Determine the [x, y] coordinate at the center of the cell enclosing the given text.  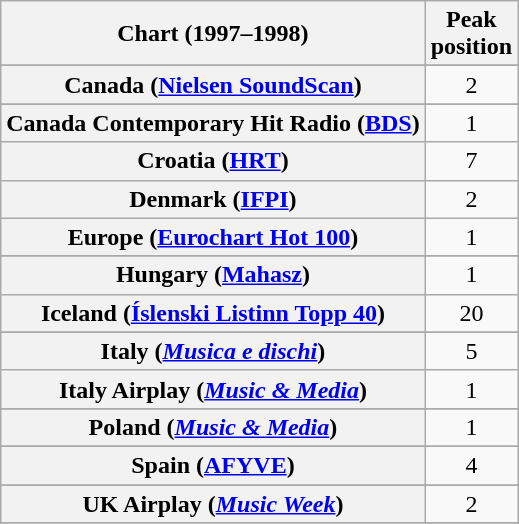
Canada Contemporary Hit Radio (BDS) [213, 123]
Poland (Music & Media) [213, 427]
Croatia (HRT) [213, 161]
4 [471, 465]
Hungary (Mahasz) [213, 275]
Chart (1997–1998) [213, 34]
Europe (Eurochart Hot 100) [213, 237]
Italy Airplay (Music & Media) [213, 389]
Italy (Musica e dischi) [213, 351]
Denmark (IFPI) [213, 199]
Canada (Nielsen SoundScan) [213, 85]
5 [471, 351]
Iceland (Íslenski Listinn Topp 40) [213, 313]
7 [471, 161]
Peakposition [471, 34]
UK Airplay (Music Week) [213, 503]
Spain (AFYVE) [213, 465]
20 [471, 313]
